Identify which cell holds the provided text, then report its (X, Y) central coordinate. 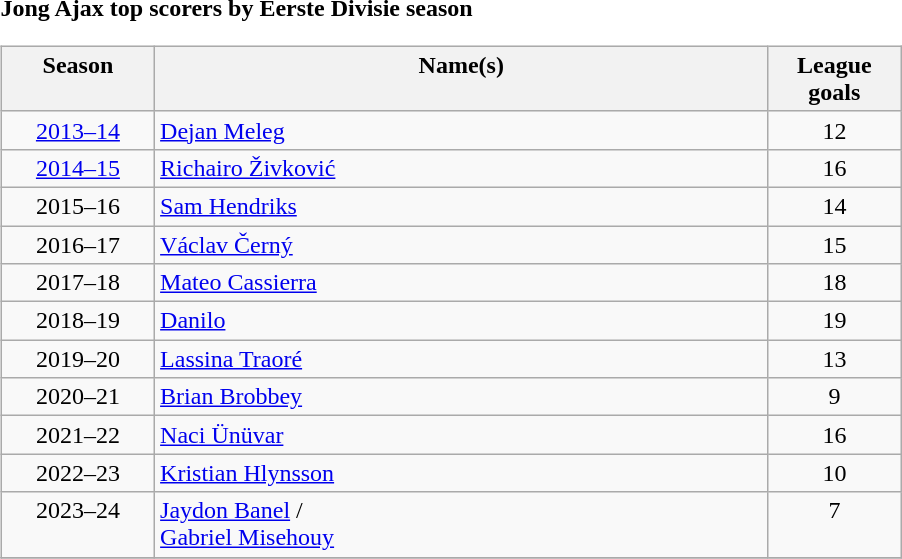
2015–16 (78, 206)
Richairo Živković (462, 168)
12 (834, 130)
Danilo (462, 321)
Mateo Cassierra (462, 283)
Kristian Hlynsson (462, 473)
2018–19 (78, 321)
2023–24 (78, 524)
19 (834, 321)
Jaydon Banel / Gabriel Misehouy (462, 524)
15 (834, 245)
7 (834, 524)
2014–15 (78, 168)
2017–18 (78, 283)
Name(s) (462, 78)
2021–22 (78, 435)
Season (78, 78)
13 (834, 359)
League goals (834, 78)
9 (834, 397)
Lassina Traoré (462, 359)
18 (834, 283)
2019–20 (78, 359)
2020–21 (78, 397)
Brian Brobbey (462, 397)
Naci Ünüvar (462, 435)
Václav Černý (462, 245)
10 (834, 473)
Dejan Meleg (462, 130)
2016–17 (78, 245)
2013–14 (78, 130)
14 (834, 206)
Sam Hendriks (462, 206)
2022–23 (78, 473)
